For the text-containing cell, return its midpoint in [x, y] coordinate format. 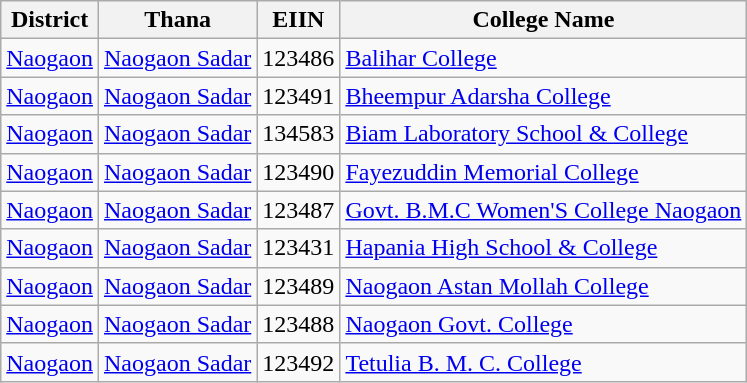
EIIN [298, 20]
Tetulia B. M. C. College [544, 362]
123489 [298, 286]
123491 [298, 96]
123488 [298, 324]
Naogaon Astan Mollah College [544, 286]
123490 [298, 172]
District [50, 20]
Govt. B.M.C Women'S College Naogaon [544, 210]
123486 [298, 58]
123492 [298, 362]
Balihar College [544, 58]
Naogaon Govt. College [544, 324]
Hapania High School & College [544, 248]
Fayezuddin Memorial College [544, 172]
134583 [298, 134]
Thana [177, 20]
123487 [298, 210]
Bheempur Adarsha College [544, 96]
College Name [544, 20]
123431 [298, 248]
Biam Laboratory School & College [544, 134]
